Detect which cell encompasses the target text, then output its (x, y) center coordinate. 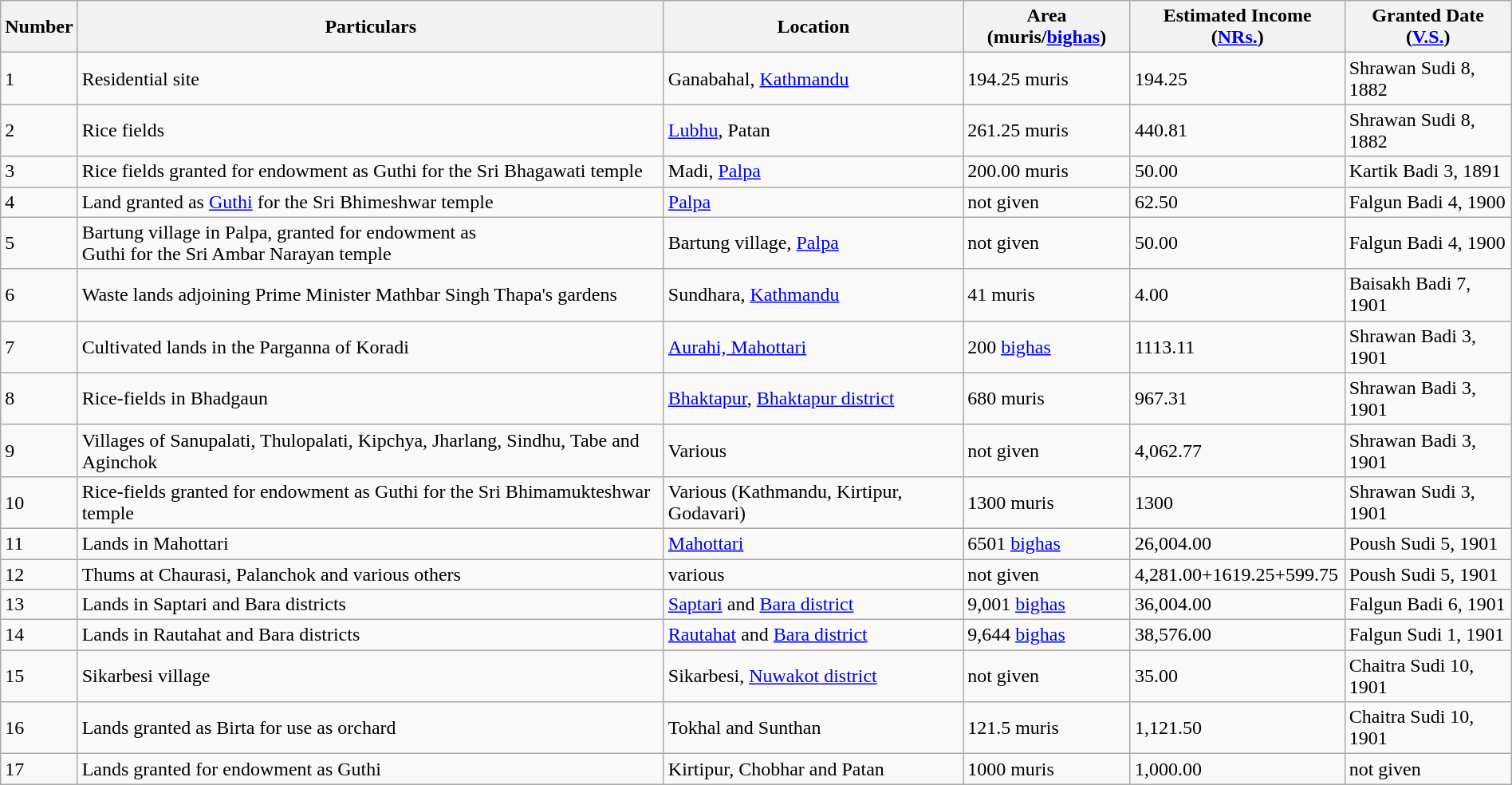
Sundhara, Kathmandu (813, 295)
Lands in Mahottari (370, 543)
200.00 muris (1047, 172)
9,644 bighas (1047, 635)
6 (39, 295)
Tokhal and Sunthan (813, 728)
38,576.00 (1238, 635)
Madi, Palpa (813, 172)
13 (39, 605)
6501 bighas (1047, 543)
Kirtipur, Chobhar and Patan (813, 769)
Rautahat and Bara district (813, 635)
Palpa (813, 202)
9,001 bighas (1047, 605)
Aurahi, Mahottari (813, 346)
Various (813, 450)
Saptari and Bara district (813, 605)
15 (39, 677)
967.31 (1238, 399)
1,121.50 (1238, 728)
9 (39, 450)
Various (Kathmandu, Kirtipur, Godavari) (813, 503)
4 (39, 202)
Bhaktapur, Bhaktapur district (813, 399)
Estimated Income (NRs.) (1238, 27)
1300 (1238, 503)
Baisakh Badi 7, 1901 (1427, 295)
680 muris (1047, 399)
4,281.00+1619.25+599.75 (1238, 574)
194.25 (1238, 78)
Rice fields (370, 131)
35.00 (1238, 677)
Waste lands adjoining Prime Minister Mathbar Singh Thapa's gardens (370, 295)
440.81 (1238, 131)
Bartung village, Palpa (813, 243)
Villages of Sanupalati, Thulopalati, Kipchya, Jharlang, Sindhu, Tabe and Aginchok (370, 450)
Area (muris/bighas) (1047, 27)
4.00 (1238, 295)
2 (39, 131)
1000 muris (1047, 769)
Rice-fields granted for endowment as Guthi for the Sri Bhimamukteshwar temple (370, 503)
5 (39, 243)
200 bighas (1047, 346)
1,000.00 (1238, 769)
62.50 (1238, 202)
Particulars (370, 27)
Sikarbesi village (370, 677)
Falgun Badi 6, 1901 (1427, 605)
Sikarbesi, Nuwakot district (813, 677)
4,062.77 (1238, 450)
1113.11 (1238, 346)
Lands granted as Birta for use as orchard (370, 728)
Kartik Badi 3, 1891 (1427, 172)
16 (39, 728)
12 (39, 574)
194.25 muris (1047, 78)
121.5 muris (1047, 728)
Land granted as Guthi for the Sri Bhimeshwar temple (370, 202)
Cultivated lands in the Parganna of Koradi (370, 346)
Lands in Rautahat and Bara districts (370, 635)
Number (39, 27)
Lands in Saptari and Bara districts (370, 605)
3 (39, 172)
Falgun Sudi 1, 1901 (1427, 635)
Granted Date (V.S.) (1427, 27)
8 (39, 399)
1 (39, 78)
Ganabahal, Kathmandu (813, 78)
Thums at Chaurasi, Palanchok and various others (370, 574)
various (813, 574)
Residential site (370, 78)
261.25 muris (1047, 131)
26,004.00 (1238, 543)
Rice fields granted for endowment as Guthi for the Sri Bhagawati temple (370, 172)
Bartung village in Palpa, granted for endowment asGuthi for the Sri Ambar Narayan temple (370, 243)
Location (813, 27)
1300 muris (1047, 503)
Lands granted for endowment as Guthi (370, 769)
Rice-fields in Bhadgaun (370, 399)
11 (39, 543)
17 (39, 769)
7 (39, 346)
36,004.00 (1238, 605)
Mahottari (813, 543)
14 (39, 635)
Lubhu, Patan (813, 131)
Shrawan Sudi 3, 1901 (1427, 503)
10 (39, 503)
41 muris (1047, 295)
